From the cell containing the given text, extract its center point as [X, Y] coordinate. 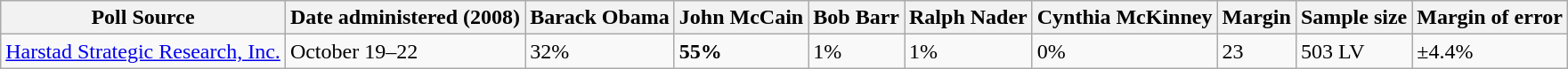
October 19–22 [404, 51]
32% [600, 51]
Sample size [1353, 18]
23 [1256, 51]
Barack Obama [600, 18]
Margin [1256, 18]
John McCain [741, 18]
55% [741, 51]
Ralph Nader [969, 18]
Bob Barr [857, 18]
±4.4% [1491, 51]
Harstad Strategic Research, Inc. [143, 51]
0% [1125, 51]
503 LV [1353, 51]
Date administered (2008) [404, 18]
Margin of error [1491, 18]
Cynthia McKinney [1125, 18]
Poll Source [143, 18]
